Capture the cell that displays the provided text and extract its [x, y] central coordinate. 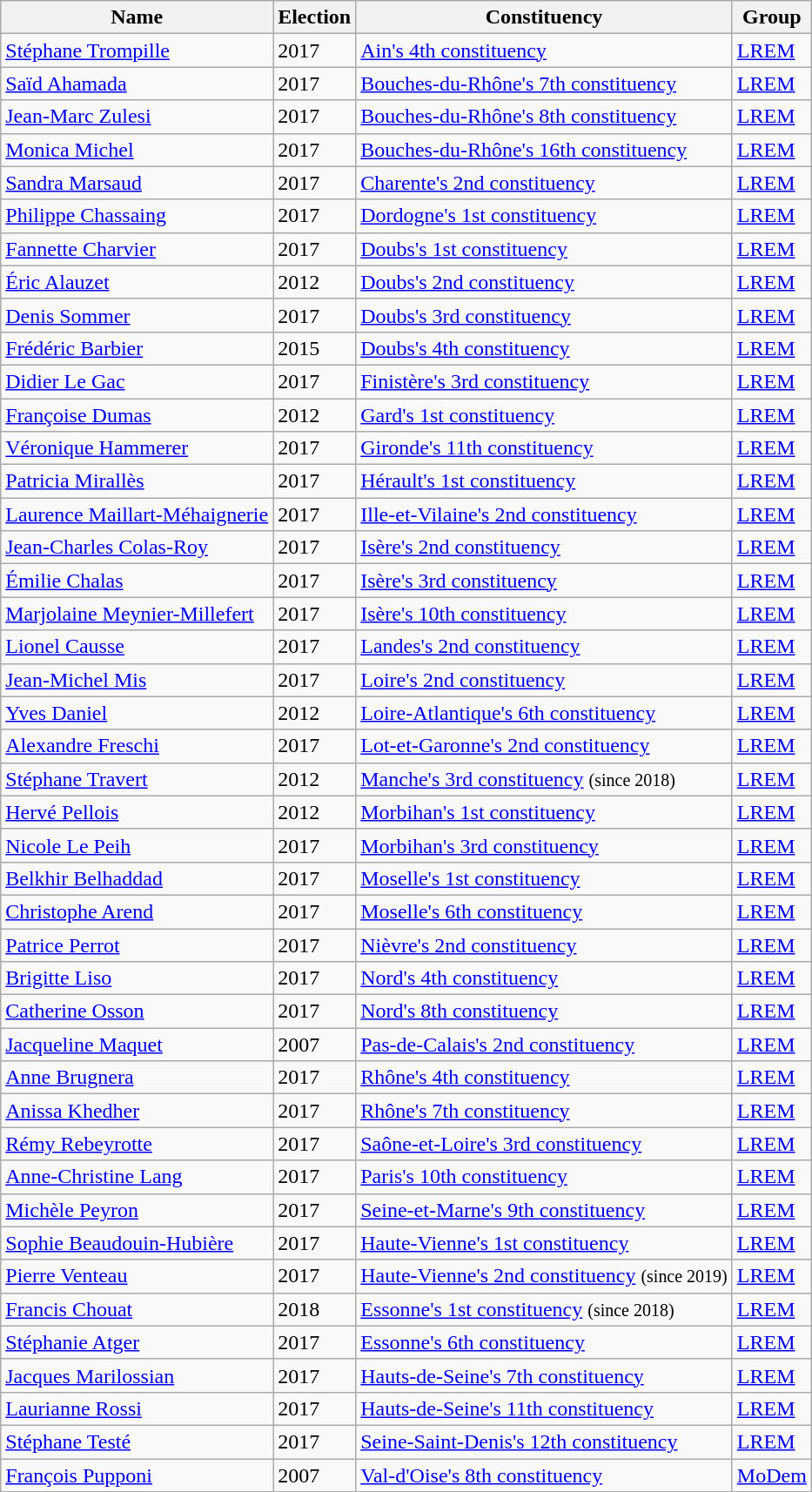
Moselle's 6th constituency [545, 911]
Nièvre's 2nd constituency [545, 944]
Val-d'Oise's 8th constituency [545, 1475]
Laurence Maillart-Méhaignerie [138, 514]
Stéphane Testé [138, 1442]
Stéphanie Atger [138, 1342]
Sophie Beaudouin-Hubière [138, 1243]
Bouches-du-Rhône's 7th constituency [545, 84]
Frédéric Barbier [138, 348]
Isère's 2nd constituency [545, 548]
Name [138, 17]
2018 [315, 1309]
Laurianne Rossi [138, 1408]
Jean-Charles Colas-Roy [138, 548]
Hauts-de-Seine's 11th constituency [545, 1408]
Denis Sommer [138, 315]
Doubs's 1st constituency [545, 249]
Jacqueline Maquet [138, 1045]
Election [315, 17]
Hérault's 1st constituency [545, 481]
Stéphane Trompille [138, 50]
Rhône's 4th constituency [545, 1078]
Charente's 2nd constituency [545, 183]
Rhône's 7th constituency [545, 1111]
Dordogne's 1st constituency [545, 216]
Stéphane Travert [138, 779]
Didier Le Gac [138, 381]
Nord's 8th constituency [545, 1011]
Paris's 10th constituency [545, 1177]
Michèle Peyron [138, 1210]
François Pupponi [138, 1475]
Nicole Le Peih [138, 845]
Christophe Arend [138, 911]
Group [771, 17]
Pierre Venteau [138, 1276]
Ain's 4th constituency [545, 50]
Jean-Michel Mis [138, 680]
Doubs's 4th constituency [545, 348]
Éric Alauzet [138, 282]
Brigitte Liso [138, 978]
Loire-Atlantique's 6th constituency [545, 713]
Anne Brugnera [138, 1078]
Morbihan's 3rd constituency [545, 845]
Essonne's 1st constituency (since 2018) [545, 1309]
MoDem [771, 1475]
Manche's 3rd constituency (since 2018) [545, 779]
Anne-Christine Lang [138, 1177]
Véronique Hammerer [138, 448]
Marjolaine Meynier-Millefert [138, 614]
Constituency [545, 17]
Gard's 1st constituency [545, 415]
Landes's 2nd constituency [545, 647]
Loire's 2nd constituency [545, 680]
Bouches-du-Rhône's 16th constituency [545, 150]
Nord's 4th constituency [545, 978]
Lionel Causse [138, 647]
Fannette Charvier [138, 249]
Patrice Perrot [138, 944]
Monica Michel [138, 150]
Moselle's 1st constituency [545, 878]
Anissa Khedher [138, 1111]
Jean-Marc Zulesi [138, 117]
Haute-Vienne's 1st constituency [545, 1243]
Seine-et-Marne's 9th constituency [545, 1210]
Françoise Dumas [138, 415]
Seine-Saint-Denis's 12th constituency [545, 1442]
Ille-et-Vilaine's 2nd constituency [545, 514]
Hervé Pellois [138, 812]
Gironde's 11th constituency [545, 448]
Belkhir Belhaddad [138, 878]
Philippe Chassaing [138, 216]
Haute-Vienne's 2nd constituency (since 2019) [545, 1276]
Patricia Mirallès [138, 481]
Émilie Chalas [138, 581]
Alexandre Freschi [138, 746]
Saïd Ahamada [138, 84]
Pas-de-Calais's 2nd constituency [545, 1045]
Isère's 3rd constituency [545, 581]
Rémy Rebeyrotte [138, 1144]
Yves Daniel [138, 713]
Francis Chouat [138, 1309]
Lot-et-Garonne's 2nd constituency [545, 746]
2015 [315, 348]
Hauts-de-Seine's 7th constituency [545, 1375]
Bouches-du-Rhône's 8th constituency [545, 117]
Saône-et-Loire's 3rd constituency [545, 1144]
Jacques Marilossian [138, 1375]
Essonne's 6th constituency [545, 1342]
Morbihan's 1st constituency [545, 812]
Isère's 10th constituency [545, 614]
Finistère's 3rd constituency [545, 381]
Doubs's 3rd constituency [545, 315]
Doubs's 2nd constituency [545, 282]
Catherine Osson [138, 1011]
Sandra Marsaud [138, 183]
